Extract the (x, y) coordinate from the center of the cell holding the provided text.  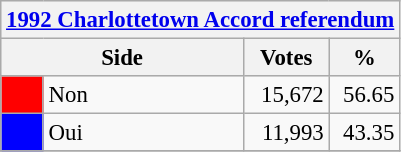
Oui (143, 133)
% (364, 58)
1992 Charlottetown Accord referendum (200, 20)
11,993 (286, 133)
43.35 (364, 133)
Non (143, 95)
Side (122, 58)
15,672 (286, 95)
Votes (286, 58)
56.65 (364, 95)
